Detect which cell encompasses the target text, then output its (x, y) center coordinate. 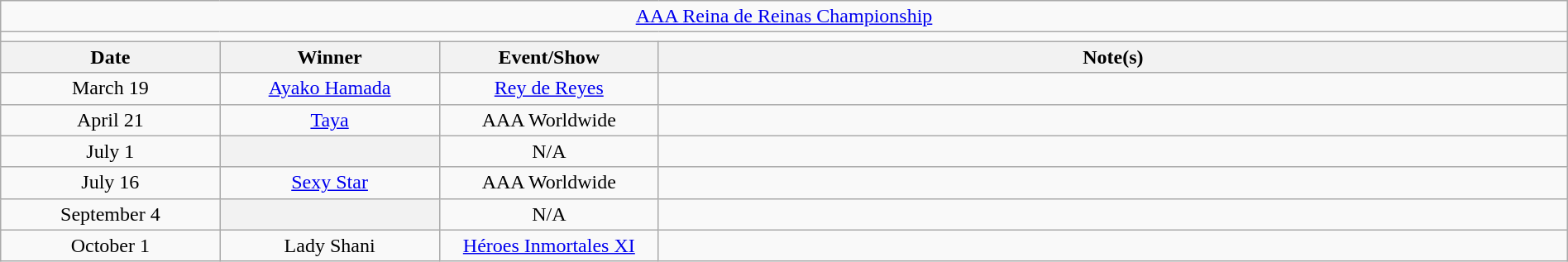
Sexy Star (329, 183)
Rey de Reyes (549, 88)
Héroes Inmortales XI (549, 245)
October 1 (111, 245)
Winner (329, 57)
AAA Reina de Reinas Championship (784, 17)
July 16 (111, 183)
March 19 (111, 88)
Ayako Hamada (329, 88)
Date (111, 57)
September 4 (111, 214)
July 1 (111, 151)
Taya (329, 120)
Lady Shani (329, 245)
Note(s) (1113, 57)
Event/Show (549, 57)
April 21 (111, 120)
